Find where the given text appears and provide that cell's center as [x, y] coordinate. 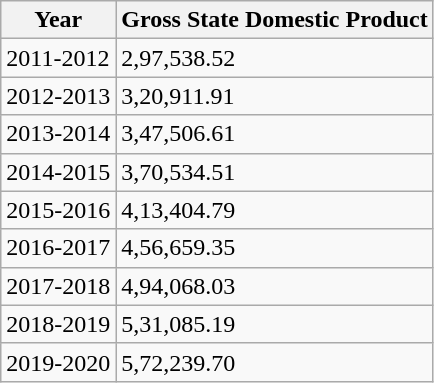
3,70,534.51 [274, 172]
3,47,506.61 [274, 134]
5,72,239.70 [274, 362]
4,13,404.79 [274, 210]
2017-2018 [58, 286]
5,31,085.19 [274, 324]
Year [58, 20]
2012-2013 [58, 96]
2011-2012 [58, 58]
2,97,538.52 [274, 58]
2016-2017 [58, 248]
3,20,911.91 [274, 96]
4,56,659.35 [274, 248]
4,94,068.03 [274, 286]
2018-2019 [58, 324]
2014-2015 [58, 172]
2019-2020 [58, 362]
2013-2014 [58, 134]
Gross State Domestic Product [274, 20]
2015-2016 [58, 210]
